Return (X, Y) of the center of cell containing provided text 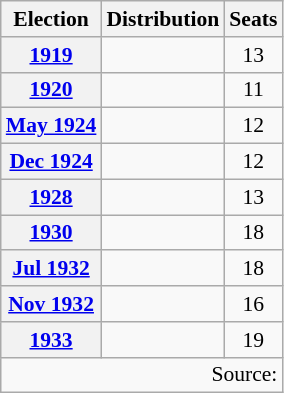
1920 (52, 90)
Source: (142, 375)
1930 (52, 233)
19 (253, 340)
11 (253, 90)
16 (253, 304)
Jul 1932 (52, 269)
1919 (52, 55)
1933 (52, 340)
1928 (52, 197)
Election (52, 19)
May 1924 (52, 126)
Nov 1932 (52, 304)
Seats (253, 19)
Dec 1924 (52, 162)
Distribution (162, 19)
